Capture the cell that displays the provided text and extract its (x, y) central coordinate. 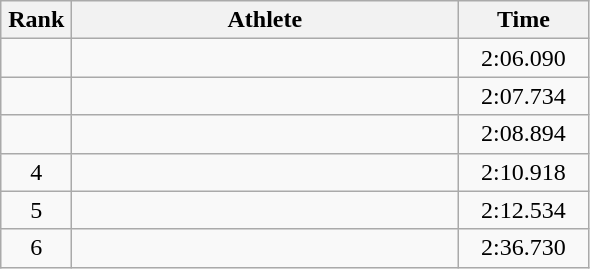
2:36.730 (524, 248)
Rank (36, 20)
6 (36, 248)
5 (36, 210)
2:07.734 (524, 96)
Athlete (265, 20)
2:12.534 (524, 210)
4 (36, 172)
2:06.090 (524, 58)
2:10.918 (524, 172)
Time (524, 20)
2:08.894 (524, 134)
